Determine the [X, Y] coordinate at the center of the cell enclosing the given text.  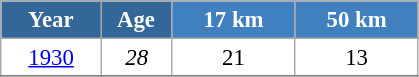
21 [234, 58]
13 [356, 58]
50 km [356, 20]
Year [52, 20]
Age [136, 20]
28 [136, 58]
17 km [234, 20]
1930 [52, 58]
